Extract the [x, y] coordinate from the center of the cell holding the provided text.  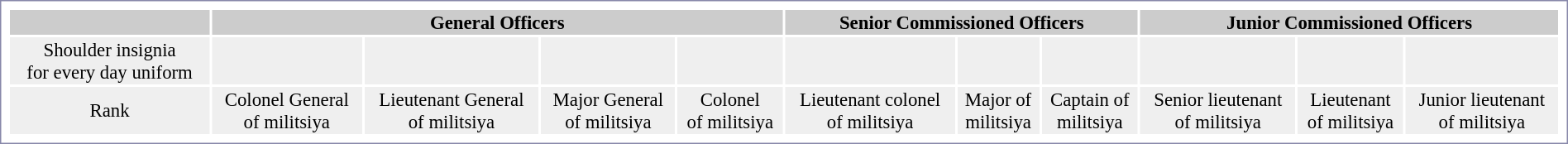
Junior lieutenantof militsiya [1482, 111]
Shoulder insigniafor every day uniform [109, 61]
Captain ofmilitsiya [1090, 111]
General Officers [497, 22]
Junior Commissioned Officers [1350, 22]
Lieutenant Generalof militsiya [452, 111]
Major Generalof militsiya [608, 111]
Lieutenant colonelof militsiya [870, 111]
Major ofmilitsiya [999, 111]
Senior Commissioned Officers [961, 22]
Rank [109, 111]
Lieutenantof militsiya [1350, 111]
Colonelof militsiya [729, 111]
Senior lieutenantof militsiya [1217, 111]
Colonel Generalof militsiya [286, 111]
